Pinpoint the cell where the given text exists, returning its (x, y) midpoint coordinate. 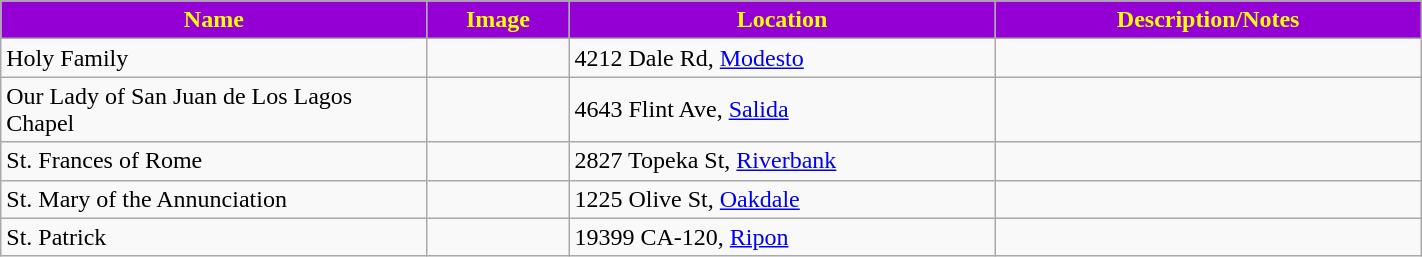
Holy Family (214, 58)
4643 Flint Ave, Salida (782, 110)
St. Mary of the Annunciation (214, 199)
Location (782, 20)
St. Patrick (214, 237)
Our Lady of San Juan de Los Lagos Chapel (214, 110)
Description/Notes (1208, 20)
4212 Dale Rd, Modesto (782, 58)
Name (214, 20)
Image (498, 20)
19399 CA-120, Ripon (782, 237)
St. Frances of Rome (214, 161)
1225 Olive St, Oakdale (782, 199)
2827 Topeka St, Riverbank (782, 161)
